Pinpoint the cell where the given text exists, returning its [X, Y] midpoint coordinate. 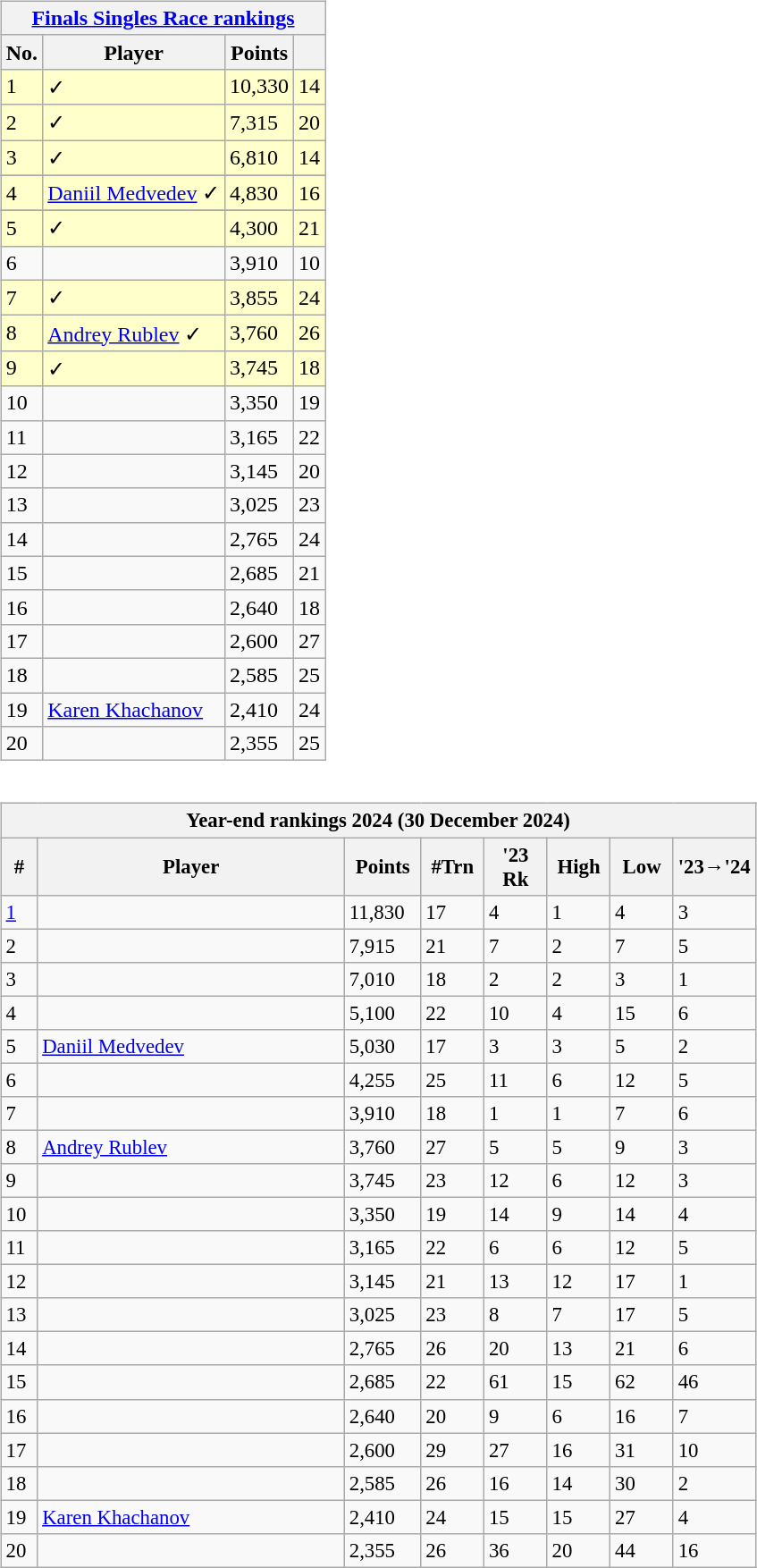
Andrey Rublev ✓ [134, 333]
44 [642, 1550]
46 [714, 1382]
7,010 [383, 979]
Daniil Medvedev ✓ [134, 193]
62 [642, 1382]
61 [517, 1382]
#Trn [452, 865]
7,315 [259, 122]
No. [21, 52]
Low [642, 865]
4,255 [383, 1080]
Finals Singles Race rankings [163, 18]
High [579, 865]
3,855 [259, 298]
30 [642, 1483]
31 [642, 1450]
Year-end rankings 2024 (30 December 2024) [378, 821]
'23→'24 [714, 865]
6,810 [259, 157]
'23 Rk [517, 865]
36 [517, 1550]
Andrey Rublev [191, 1147]
29 [452, 1450]
5,100 [383, 1013]
7,915 [383, 946]
5,030 [383, 1046]
4,830 [259, 193]
4,300 [259, 229]
10,330 [259, 87]
11,830 [383, 912]
# [20, 865]
Daniil Medvedev [191, 1046]
